Extract the [X, Y] coordinate from the center of the cell holding the provided text.  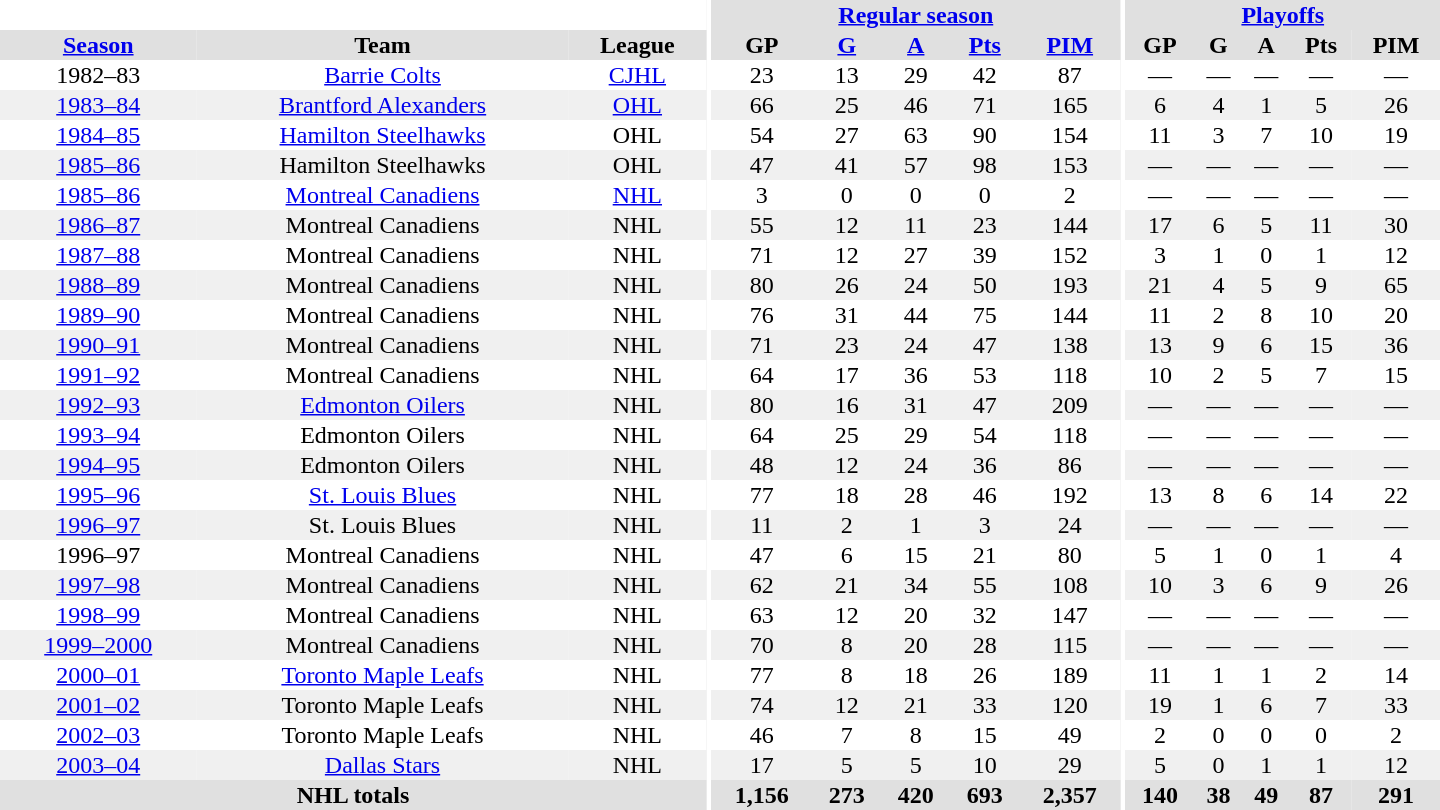
Brantford Alexanders [382, 105]
193 [1070, 285]
140 [1160, 795]
1990–91 [98, 345]
16 [846, 405]
1986–87 [98, 225]
48 [762, 465]
420 [916, 795]
38 [1219, 795]
273 [846, 795]
192 [1070, 495]
1999–2000 [98, 645]
1997–98 [98, 585]
90 [984, 135]
291 [1396, 795]
120 [1070, 705]
1992–93 [98, 405]
153 [1070, 165]
115 [1070, 645]
152 [1070, 255]
Season [98, 45]
86 [1070, 465]
138 [1070, 345]
1991–92 [98, 375]
32 [984, 615]
Barrie Colts [382, 75]
30 [1396, 225]
22 [1396, 495]
34 [916, 585]
2001–02 [98, 705]
1987–88 [98, 255]
74 [762, 705]
NHL totals [353, 795]
1993–94 [98, 435]
Playoffs [1282, 15]
53 [984, 375]
1988–89 [98, 285]
76 [762, 315]
70 [762, 645]
154 [1070, 135]
Regular season [916, 15]
108 [1070, 585]
65 [1396, 285]
42 [984, 75]
1982–83 [98, 75]
1998–99 [98, 615]
1994–95 [98, 465]
41 [846, 165]
693 [984, 795]
1989–90 [98, 315]
147 [1070, 615]
CJHL [638, 75]
44 [916, 315]
209 [1070, 405]
1,156 [762, 795]
2003–04 [98, 765]
62 [762, 585]
57 [916, 165]
League [638, 45]
1983–84 [98, 105]
75 [984, 315]
165 [1070, 105]
2000–01 [98, 675]
98 [984, 165]
Team [382, 45]
Dallas Stars [382, 765]
2002–03 [98, 735]
1995–96 [98, 495]
39 [984, 255]
189 [1070, 675]
66 [762, 105]
1984–85 [98, 135]
2,357 [1070, 795]
50 [984, 285]
